Detect which cell encompasses the target text, then output its (X, Y) center coordinate. 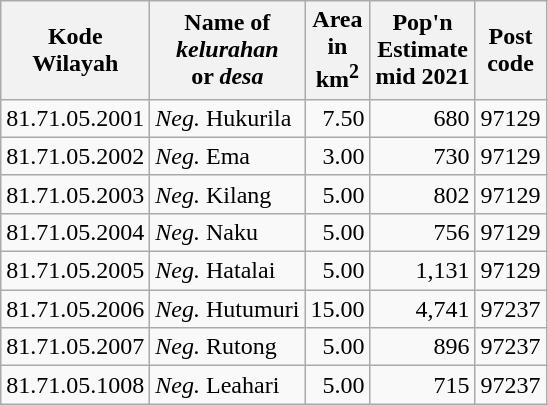
81.71.05.2004 (76, 232)
802 (422, 194)
756 (422, 232)
4,741 (422, 309)
81.71.05.2003 (76, 194)
Neg. Hutumuri (228, 309)
715 (422, 385)
Neg. Hukurila (228, 118)
730 (422, 156)
Neg. Leahari (228, 385)
7.50 (338, 118)
3.00 (338, 156)
1,131 (422, 271)
Kode Wilayah (76, 50)
Neg. Hatalai (228, 271)
81.71.05.2002 (76, 156)
680 (422, 118)
Name ofkelurahanor desa (228, 50)
Neg. Rutong (228, 347)
Area inkm2 (338, 50)
81.71.05.2006 (76, 309)
896 (422, 347)
Neg. Naku (228, 232)
81.71.05.2001 (76, 118)
Postcode (510, 50)
81.71.05.2007 (76, 347)
81.71.05.1008 (76, 385)
15.00 (338, 309)
Pop'nEstimatemid 2021 (422, 50)
Neg. Ema (228, 156)
Neg. Kilang (228, 194)
81.71.05.2005 (76, 271)
